Find where the given text appears and provide that cell's center as (x, y) coordinate. 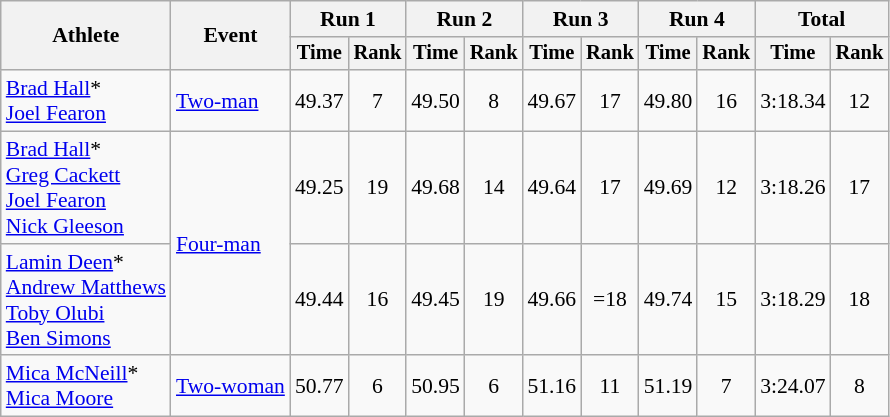
Four-man (230, 244)
Run 1 (348, 19)
3:18.34 (792, 100)
49.66 (552, 300)
49.80 (668, 100)
3:18.26 (792, 188)
14 (494, 188)
51.16 (552, 386)
=18 (610, 300)
50.77 (320, 386)
49.44 (320, 300)
49.67 (552, 100)
Run 4 (697, 19)
49.64 (552, 188)
Mica McNeill*Mica Moore (86, 386)
49.50 (436, 100)
11 (610, 386)
49.25 (320, 188)
Two-woman (230, 386)
Brad Hall*Greg CackettJoel FearonNick Gleeson (86, 188)
Total (822, 19)
Event (230, 36)
18 (860, 300)
50.95 (436, 386)
Two-man (230, 100)
Run 2 (464, 19)
Run 3 (580, 19)
3:24.07 (792, 386)
51.19 (668, 386)
Brad Hall*Joel Fearon (86, 100)
49.74 (668, 300)
49.68 (436, 188)
Athlete (86, 36)
Lamin Deen*Andrew MatthewsToby OlubiBen Simons (86, 300)
49.69 (668, 188)
49.45 (436, 300)
15 (726, 300)
49.37 (320, 100)
3:18.29 (792, 300)
